Pinpoint the cell where the given text exists, returning its (x, y) midpoint coordinate. 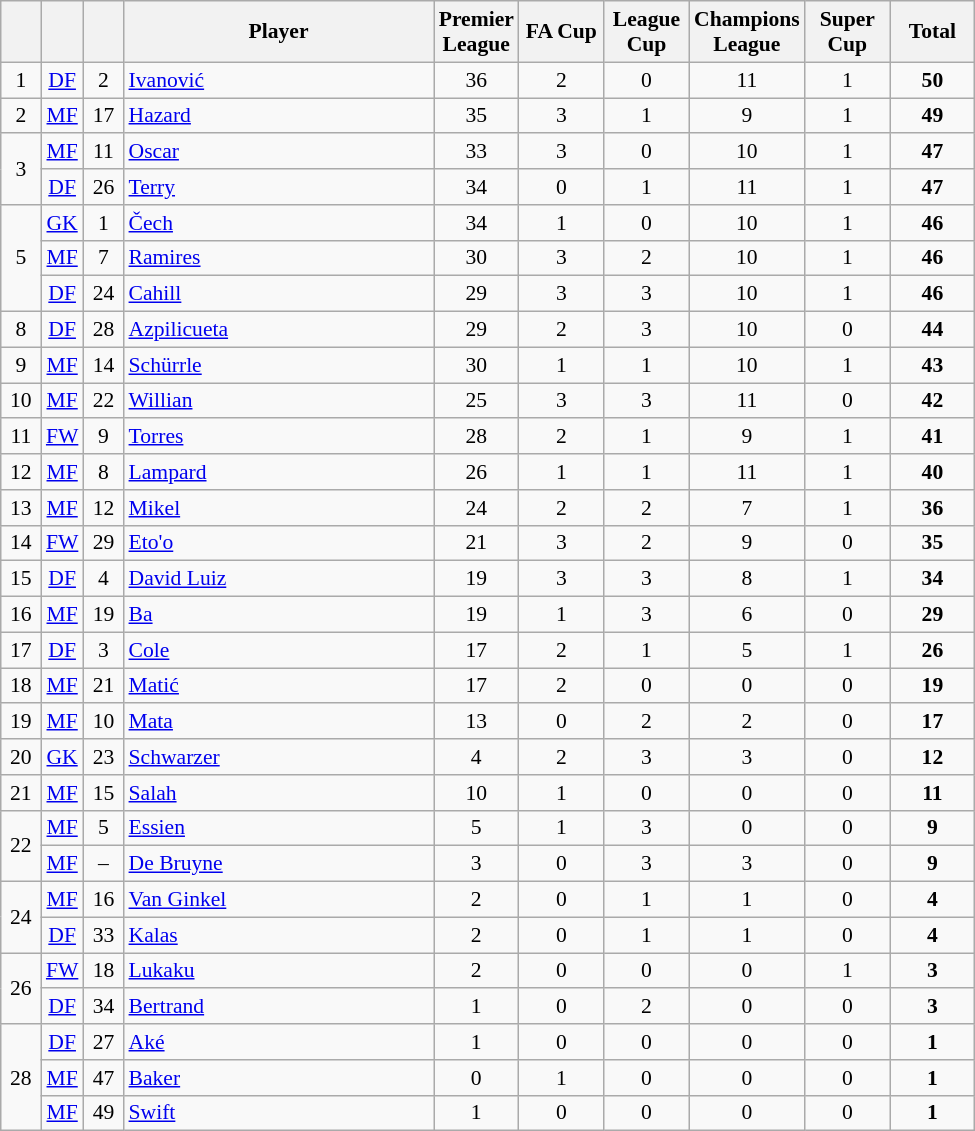
Eto'o (279, 543)
Aké (279, 1042)
Matić (279, 686)
De Bruyne (279, 864)
Azpilicueta (279, 330)
– (103, 864)
Bertrand (279, 1007)
Lampard (279, 472)
Champions League (747, 32)
Essien (279, 828)
44 (932, 330)
Ramires (279, 258)
Schürrle (279, 365)
Super Cup (848, 32)
Swift (279, 1113)
David Luiz (279, 579)
23 (103, 757)
Kalas (279, 935)
FA Cup (562, 32)
Terry (279, 187)
40 (932, 472)
Lukaku (279, 971)
Salah (279, 793)
League Cup (646, 32)
Oscar (279, 152)
Van Ginkel (279, 900)
Baker (279, 1078)
Player (279, 32)
Cole (279, 650)
Mata (279, 722)
Premier League (476, 32)
Total (932, 32)
Mikel (279, 508)
6 (747, 615)
43 (932, 365)
25 (476, 401)
Willian (279, 401)
Hazard (279, 116)
50 (932, 80)
20 (21, 757)
Cahill (279, 294)
Ivanović (279, 80)
41 (932, 437)
Čech (279, 223)
Schwarzer (279, 757)
42 (932, 401)
Ba (279, 615)
27 (103, 1042)
Torres (279, 437)
